From the cell containing the given text, extract its center point as (x, y) coordinate. 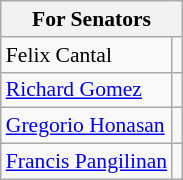
Francis Pangilinan (86, 162)
Gregorio Honasan (86, 126)
Richard Gomez (86, 90)
Felix Cantal (86, 55)
For Senators (92, 19)
